Identify which cell holds the provided text, then report its (X, Y) central coordinate. 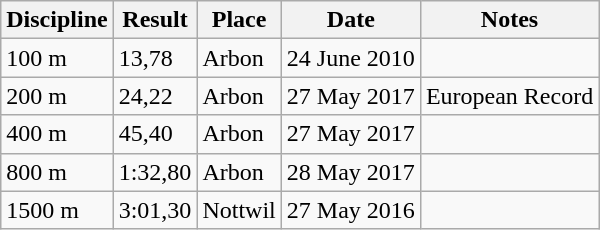
1:32,80 (155, 172)
27 May 2016 (350, 210)
24,22 (155, 96)
800 m (57, 172)
3:01,30 (155, 210)
Result (155, 20)
Notes (509, 20)
European Record (509, 96)
13,78 (155, 58)
1500 m (57, 210)
Nottwil (239, 210)
Date (350, 20)
200 m (57, 96)
Discipline (57, 20)
28 May 2017 (350, 172)
400 m (57, 134)
45,40 (155, 134)
100 m (57, 58)
Place (239, 20)
24 June 2010 (350, 58)
